Capture the cell that displays the provided text and extract its (X, Y) central coordinate. 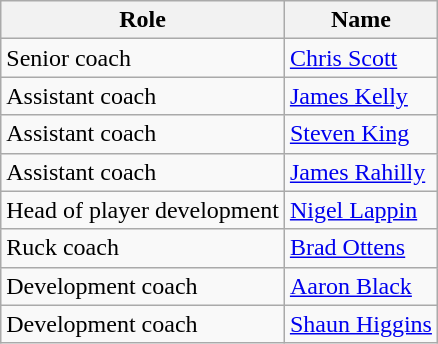
Steven King (360, 134)
Nigel Lappin (360, 210)
Shaun Higgins (360, 324)
Name (360, 20)
Chris Scott (360, 58)
James Kelly (360, 96)
James Rahilly (360, 172)
Head of player development (143, 210)
Senior coach (143, 58)
Role (143, 20)
Aaron Black (360, 286)
Brad Ottens (360, 248)
Ruck coach (143, 248)
